Return (X, Y) of the center of cell containing provided text 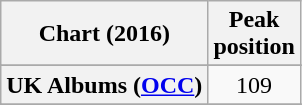
Chart (2016) (104, 34)
109 (254, 85)
UK Albums (OCC) (104, 85)
Peakposition (254, 34)
